From the cell containing the given text, extract its center point as [x, y] coordinate. 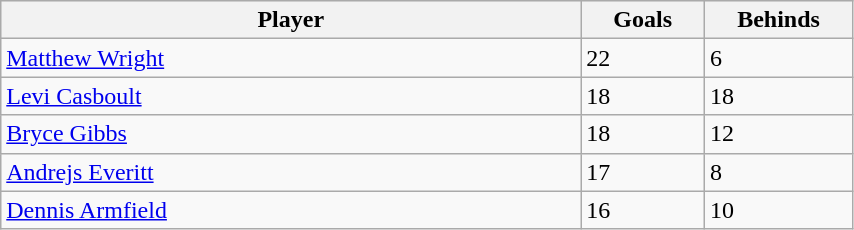
12 [779, 134]
Dennis Armfield [291, 210]
Player [291, 20]
Goals [643, 20]
17 [643, 172]
10 [779, 210]
22 [643, 58]
Behinds [779, 20]
Matthew Wright [291, 58]
16 [643, 210]
Bryce Gibbs [291, 134]
Levi Casboult [291, 96]
Andrejs Everitt [291, 172]
6 [779, 58]
8 [779, 172]
